Return the (x, y) coordinate for the center point of the cell that contains the specified text.  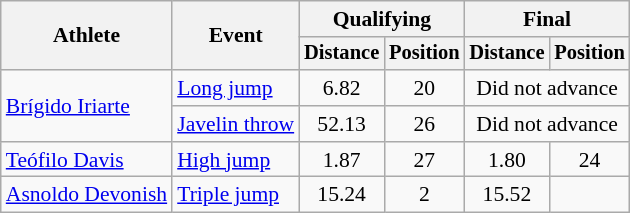
1.87 (342, 160)
Asnoldo Devonish (86, 195)
Event (236, 36)
Final (546, 19)
15.24 (342, 195)
6.82 (342, 88)
Long jump (236, 88)
52.13 (342, 124)
1.80 (506, 160)
Brígido Iriarte (86, 106)
Triple jump (236, 195)
Athlete (86, 36)
24 (589, 160)
Javelin throw (236, 124)
26 (424, 124)
2 (424, 195)
High jump (236, 160)
27 (424, 160)
Teófilo Davis (86, 160)
Qualifying (382, 19)
20 (424, 88)
15.52 (506, 195)
